Return the (x, y) coordinate for the center point of the cell that contains the specified text.  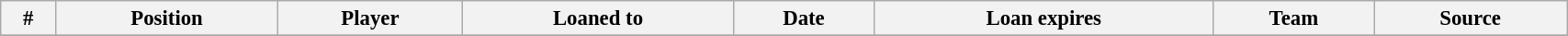
Source (1471, 18)
Date (805, 18)
# (28, 18)
Loaned to (597, 18)
Position (166, 18)
Loan expires (1043, 18)
Player (371, 18)
Team (1293, 18)
